Determine the (X, Y) coordinate at the center of the cell enclosing the given text.  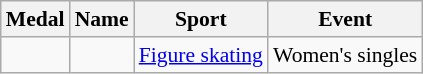
Event (345, 19)
Figure skating (201, 55)
Women's singles (345, 55)
Sport (201, 19)
Name (102, 19)
Medal (36, 19)
